Capture the cell that displays the provided text and extract its [X, Y] central coordinate. 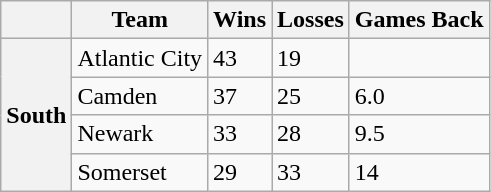
South [36, 115]
Atlantic City [140, 58]
Losses [311, 20]
29 [240, 172]
Wins [240, 20]
14 [419, 172]
Team [140, 20]
Newark [140, 134]
28 [311, 134]
9.5 [419, 134]
25 [311, 96]
19 [311, 58]
43 [240, 58]
Camden [140, 96]
Somerset [140, 172]
6.0 [419, 96]
Games Back [419, 20]
37 [240, 96]
